Return the (X, Y) coordinate for the center point of the cell that contains the specified text.  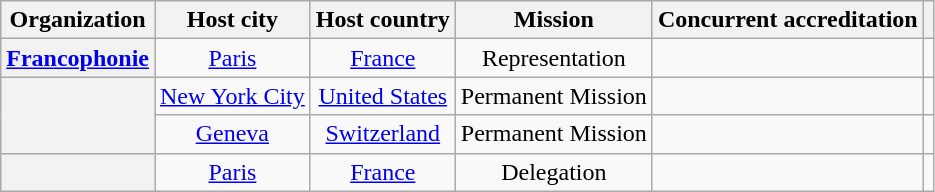
Geneva (232, 134)
Switzerland (382, 134)
United States (382, 96)
Delegation (554, 172)
New York City (232, 96)
Francophonie (78, 58)
Organization (78, 20)
Representation (554, 58)
Host country (382, 20)
Mission (554, 20)
Concurrent accreditation (788, 20)
Host city (232, 20)
